From the cell containing the given text, extract its center point as [X, Y] coordinate. 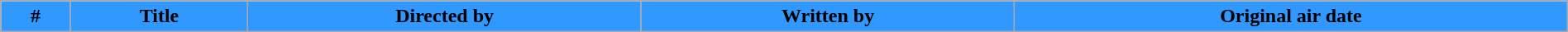
Original air date [1292, 16]
# [36, 16]
Title [159, 16]
Written by [827, 16]
Directed by [445, 16]
